Detect which cell encompasses the target text, then output its (x, y) center coordinate. 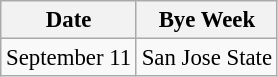
September 11 (69, 58)
Bye Week (206, 20)
San Jose State (206, 58)
Date (69, 20)
